Pinpoint the cell where the given text exists, returning its (X, Y) midpoint coordinate. 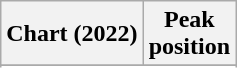
Peak position (189, 34)
Chart (2022) (72, 34)
